Capture the cell that displays the provided text and extract its [X, Y] central coordinate. 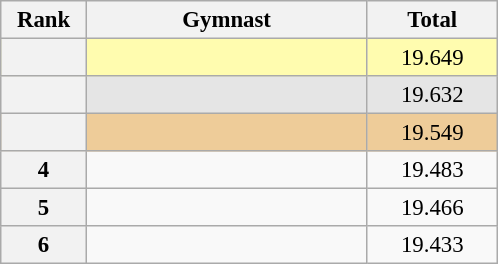
5 [44, 208]
Rank [44, 20]
19.549 [432, 133]
6 [44, 245]
Gymnast [226, 20]
19.433 [432, 245]
19.466 [432, 208]
Total [432, 20]
19.483 [432, 170]
19.632 [432, 95]
19.649 [432, 58]
4 [44, 170]
